Locate the cell with the specified text and output its [X, Y] center coordinate. 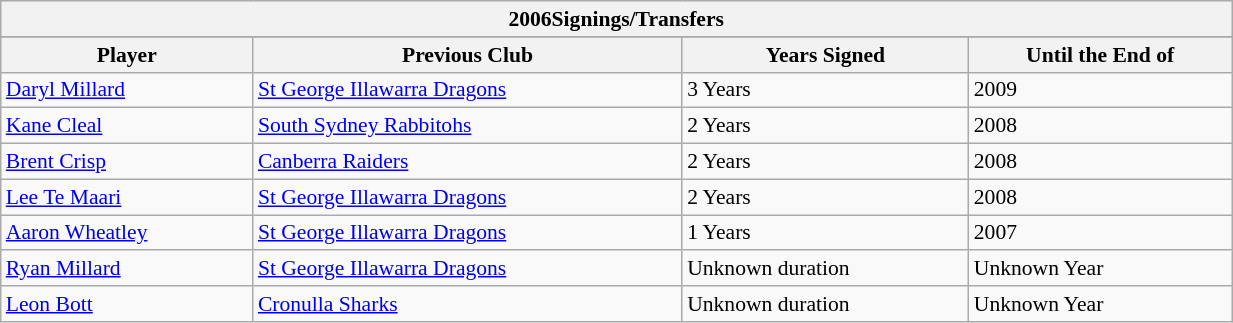
Aaron Wheatley [127, 233]
South Sydney Rabbitohs [468, 126]
1 Years [826, 233]
Previous Club [468, 55]
Canberra Raiders [468, 162]
Player [127, 55]
Daryl Millard [127, 90]
Cronulla Sharks [468, 304]
Ryan Millard [127, 269]
Lee Te Maari [127, 197]
Years Signed [826, 55]
Kane Cleal [127, 126]
Until the End of [1100, 55]
2006Signings/Transfers [616, 19]
Brent Crisp [127, 162]
Leon Bott [127, 304]
2009 [1100, 90]
3 Years [826, 90]
2007 [1100, 233]
